Find where the given text appears and provide that cell's center as (x, y) coordinate. 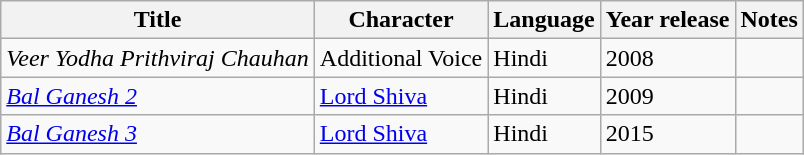
2008 (668, 58)
Notes (769, 20)
Language (544, 20)
2009 (668, 96)
Additional Voice (401, 58)
2015 (668, 134)
Bal Ganesh 3 (158, 134)
Title (158, 20)
Bal Ganesh 2 (158, 96)
Character (401, 20)
Year release (668, 20)
Veer Yodha Prithviraj Chauhan (158, 58)
